Determine the (x, y) coordinate at the center of the cell enclosing the given text.  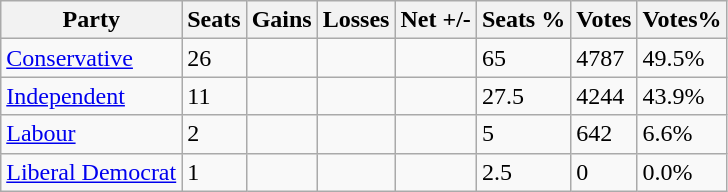
5 (523, 134)
Seats % (523, 20)
1 (214, 172)
2.5 (523, 172)
65 (523, 58)
49.5% (682, 58)
26 (214, 58)
642 (604, 134)
Votes (604, 20)
Party (92, 20)
43.9% (682, 96)
Independent (92, 96)
6.6% (682, 134)
0 (604, 172)
11 (214, 96)
4244 (604, 96)
Seats (214, 20)
Gains (282, 20)
0.0% (682, 172)
Losses (356, 20)
4787 (604, 58)
Net +/- (436, 20)
Votes% (682, 20)
Labour (92, 134)
Liberal Democrat (92, 172)
2 (214, 134)
27.5 (523, 96)
Conservative (92, 58)
